Provide the [x, y] coordinate of the cell's center where the given text is located.  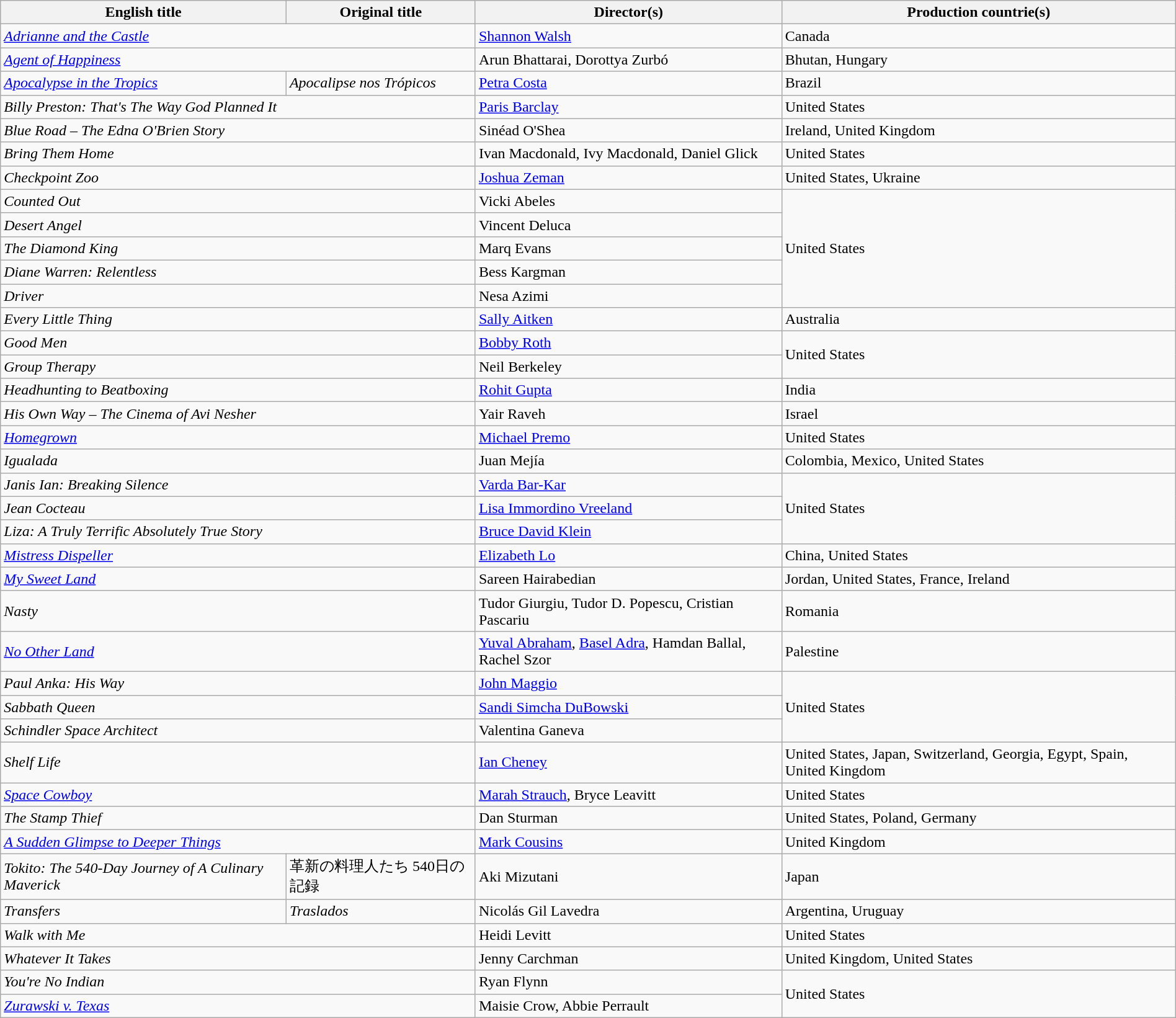
Nasty [238, 610]
Yuval Abraham, Basel Adra, Hamdan Ballal, Rachel Szor [628, 651]
Valentina Ganeva [628, 731]
Space Cowboy [238, 795]
Sinéad O'Shea [628, 130]
China, United States [979, 555]
Mistress Dispeller [238, 555]
United Kingdom [979, 842]
Adrianne and the Castle [238, 36]
Headhunting to Beatboxing [238, 390]
Shannon Walsh [628, 36]
Heidi Levitt [628, 935]
Production countrie(s) [979, 12]
Varda Bar-Kar [628, 484]
Tudor Giurgiu, Tudor D. Popescu, Cristian Pascariu [628, 610]
Walk with Me [238, 935]
Traslados [381, 911]
You're No Indian [238, 982]
Janis Ian: Breaking Silence [238, 484]
Ryan Flynn [628, 982]
Petra Costa [628, 83]
Argentina, Uruguay [979, 911]
Bhutan, Hungary [979, 60]
Bobby Roth [628, 343]
Ireland, United Kingdom [979, 130]
Brazil [979, 83]
His Own Way – The Cinema of Avi Nesher [238, 414]
Paul Anka: His Way [238, 683]
Agent of Happiness [238, 60]
Juan Mejía [628, 461]
Australia [979, 319]
Nicolás Gil Lavedra [628, 911]
Group Therapy [238, 367]
Sandi Simcha DuBowski [628, 707]
Lisa Immordino Vreeland [628, 508]
English title [144, 12]
Transfers [144, 911]
United Kingdom, United States [979, 958]
Director(s) [628, 12]
India [979, 390]
The Stamp Thief [238, 818]
Desert Angel [238, 225]
Paris Barclay [628, 107]
Counted Out [238, 201]
Homegrown [238, 437]
Mark Cousins [628, 842]
Liza: A Truly Terrific Absolutely True Story [238, 532]
Bess Kargman [628, 272]
United States, Japan, Switzerland, Georgia, Egypt, Spain, United Kingdom [979, 763]
Marah Strauch, Bryce Leavitt [628, 795]
Checkpoint Zoo [238, 177]
Maisie Crow, Abbie Perrault [628, 1006]
Jenny Carchman [628, 958]
Yair Raveh [628, 414]
Sareen Hairabedian [628, 579]
Elizabeth Lo [628, 555]
Original title [381, 12]
Jordan, United States, France, Ireland [979, 579]
Ian Cheney [628, 763]
Sabbath Queen [238, 707]
Zurawski v. Texas [238, 1006]
Diane Warren: Relentless [238, 272]
Arun Bhattarai, Dorottya Zurbó [628, 60]
Ivan Macdonald, Ivy Macdonald, Daniel Glick [628, 154]
United States, Poland, Germany [979, 818]
革新の料理人たち 540日の記録 [381, 877]
Bring Them Home [238, 154]
Romania [979, 610]
Every Little Thing [238, 319]
Schindler Space Architect [238, 731]
Sally Aitken [628, 319]
A Sudden Glimpse to Deeper Things [238, 842]
Bruce David Klein [628, 532]
Joshua Zeman [628, 177]
No Other Land [238, 651]
Neil Berkeley [628, 367]
Shelf Life [238, 763]
Japan [979, 877]
Dan Sturman [628, 818]
Rohit Gupta [628, 390]
Blue Road – The Edna O'Brien Story [238, 130]
Colombia, Mexico, United States [979, 461]
Driver [238, 296]
Tokito: The 540-Day Journey of A Culinary Maverick [144, 877]
Israel [979, 414]
Good Men [238, 343]
The Diamond King [238, 248]
United States, Ukraine [979, 177]
Nesa Azimi [628, 296]
Michael Premo [628, 437]
Aki Mizutani [628, 877]
Igualada [238, 461]
Canada [979, 36]
John Maggio [628, 683]
Vicki Abeles [628, 201]
Apocalypse in the Tropics [144, 83]
Whatever It Takes [238, 958]
My Sweet Land [238, 579]
Vincent Deluca [628, 225]
Marq Evans [628, 248]
Billy Preston: That's The Way God Planned It [238, 107]
Palestine [979, 651]
Apocalipse nos Trópicos [381, 83]
Jean Cocteau [238, 508]
